Capture the cell that displays the provided text and extract its (X, Y) central coordinate. 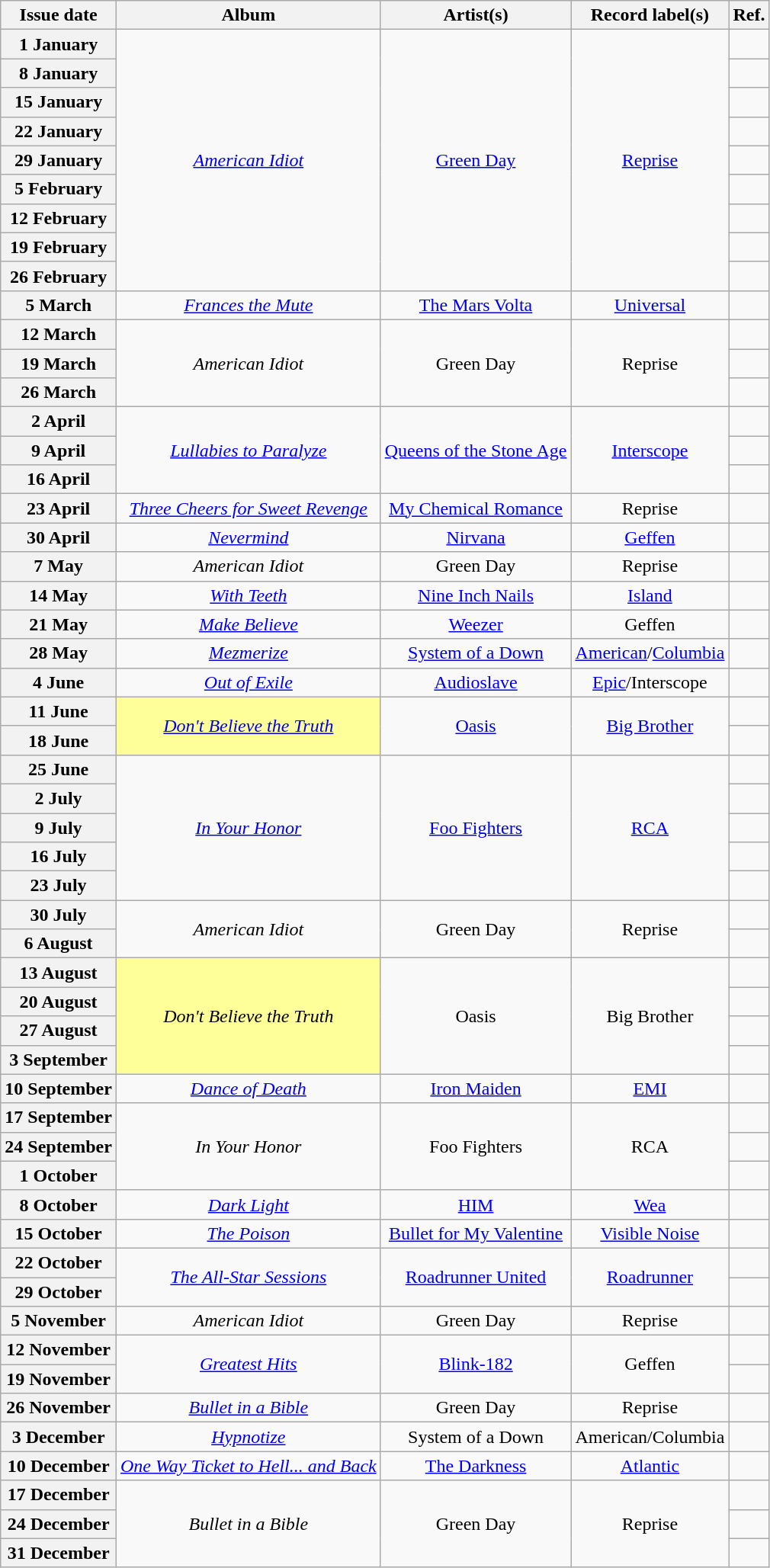
31 December (59, 1553)
Wea (650, 1204)
26 November (59, 1408)
Visible Noise (650, 1233)
Roadrunner United (476, 1277)
26 March (59, 393)
With Teeth (249, 595)
Greatest Hits (249, 1364)
12 November (59, 1350)
Atlantic (650, 1466)
EMI (650, 1089)
29 January (59, 160)
Lullabies to Paralyze (249, 451)
20 August (59, 1002)
10 December (59, 1466)
2 April (59, 422)
6 August (59, 944)
Record label(s) (650, 15)
13 August (59, 973)
Island (650, 595)
22 October (59, 1262)
Dark Light (249, 1204)
Queens of the Stone Age (476, 451)
5 March (59, 305)
Ref. (749, 15)
27 August (59, 1031)
23 July (59, 886)
17 December (59, 1495)
The Mars Volta (476, 305)
Artist(s) (476, 15)
29 October (59, 1292)
Album (249, 15)
3 September (59, 1060)
Blink-182 (476, 1364)
The Darkness (476, 1466)
4 June (59, 682)
19 February (59, 247)
Make Believe (249, 624)
1 October (59, 1175)
19 March (59, 364)
Nirvana (476, 537)
5 November (59, 1321)
25 June (59, 769)
30 July (59, 915)
15 January (59, 102)
Nine Inch Nails (476, 595)
1 January (59, 44)
Hypnotize (249, 1437)
Nevermind (249, 537)
10 September (59, 1089)
18 June (59, 740)
22 January (59, 131)
17 September (59, 1117)
9 July (59, 827)
Weezer (476, 624)
8 January (59, 73)
8 October (59, 1204)
The All-Star Sessions (249, 1277)
Three Cheers for Sweet Revenge (249, 508)
Audioslave (476, 682)
14 May (59, 595)
24 December (59, 1524)
Mezmerize (249, 653)
5 February (59, 189)
9 April (59, 451)
23 April (59, 508)
Iron Maiden (476, 1089)
2 July (59, 798)
My Chemical Romance (476, 508)
Issue date (59, 15)
24 September (59, 1146)
15 October (59, 1233)
12 February (59, 218)
19 November (59, 1379)
Frances the Mute (249, 305)
Out of Exile (249, 682)
3 December (59, 1437)
Dance of Death (249, 1089)
11 June (59, 711)
Bullet for My Valentine (476, 1233)
16 July (59, 857)
HIM (476, 1204)
26 February (59, 276)
21 May (59, 624)
30 April (59, 537)
16 April (59, 479)
Interscope (650, 451)
The Poison (249, 1233)
One Way Ticket to Hell... and Back (249, 1466)
28 May (59, 653)
Universal (650, 305)
12 March (59, 334)
Epic/Interscope (650, 682)
7 May (59, 566)
Roadrunner (650, 1277)
